Detect which cell encompasses the target text, then output its [x, y] center coordinate. 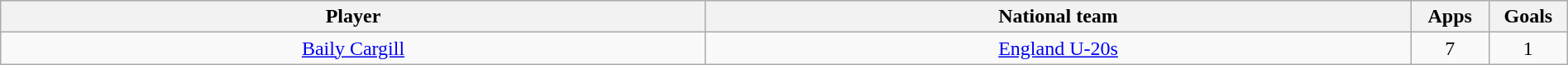
England U-20s [1059, 48]
Apps [1451, 17]
1 [1528, 48]
Goals [1528, 17]
Player [354, 17]
7 [1451, 48]
National team [1059, 17]
Baily Cargill [354, 48]
